Provide the [x, y] coordinate of the cell's center where the given text is located.  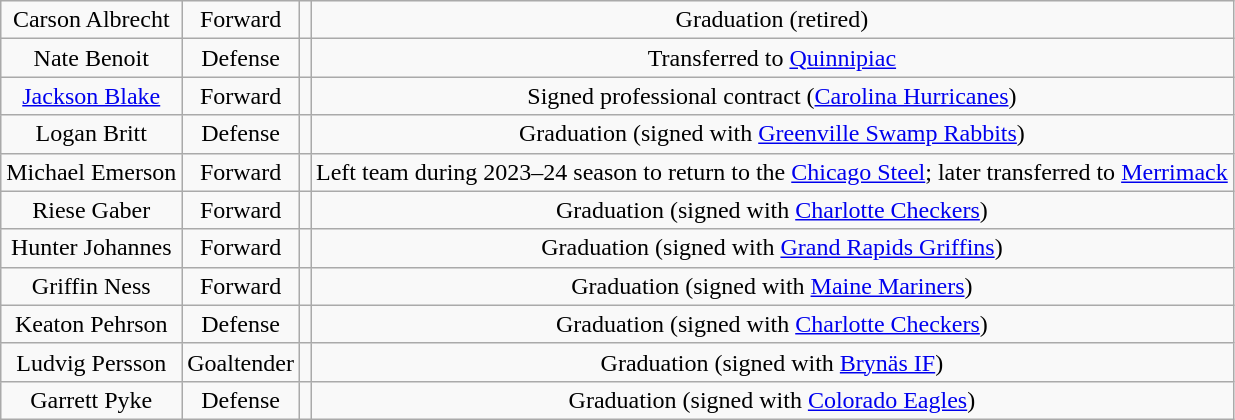
Graduation (signed with Brynäs IF) [772, 362]
Graduation (signed with Greenville Swamp Rabbits) [772, 134]
Goaltender [241, 362]
Riese Gaber [92, 210]
Transferred to Quinnipiac [772, 58]
Ludvig Persson [92, 362]
Logan Britt [92, 134]
Nate Benoit [92, 58]
Graduation (signed with Grand Rapids Griffins) [772, 248]
Griffin Ness [92, 286]
Carson Albrecht [92, 20]
Graduation (signed with Colorado Eagles) [772, 400]
Graduation (signed with Maine Mariners) [772, 286]
Jackson Blake [92, 96]
Keaton Pehrson [92, 324]
Left team during 2023–24 season to return to the Chicago Steel; later transferred to Merrimack [772, 172]
Hunter Johannes [92, 248]
Michael Emerson [92, 172]
Graduation (retired) [772, 20]
Signed professional contract (Carolina Hurricanes) [772, 96]
Garrett Pyke [92, 400]
